Scan for the cell matching the given text and deliver its (X, Y) coordinate at center. 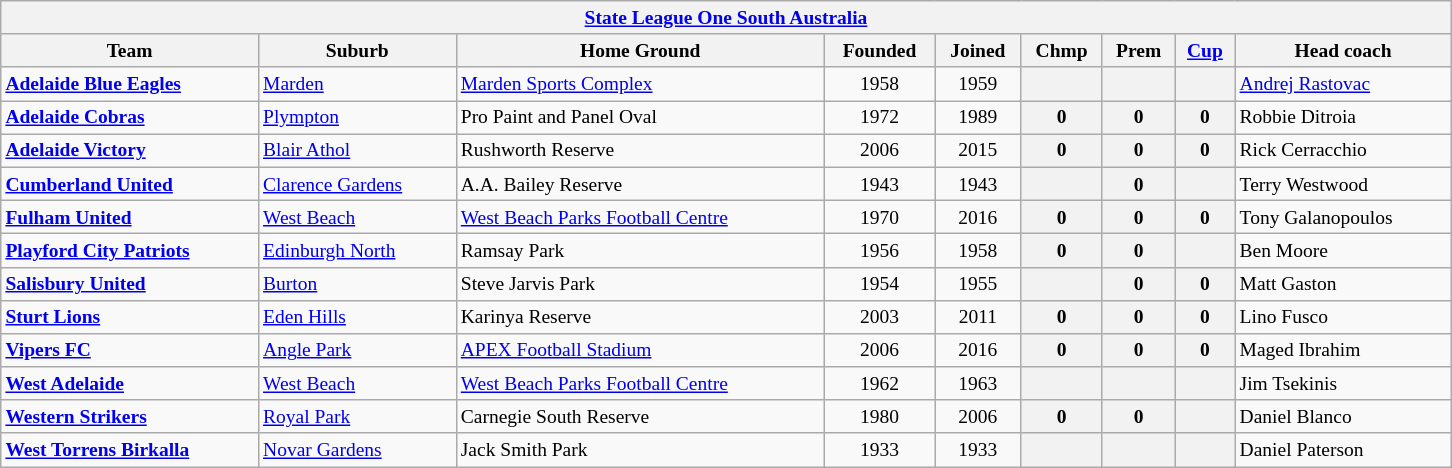
Marden (357, 84)
Eden Hills (357, 316)
Pro Paint and Panel Oval (640, 118)
Playford City Patriots (130, 250)
Matt Gaston (1343, 284)
Blair Athol (357, 150)
Team (130, 50)
West Adelaide (130, 384)
1980 (880, 416)
Adelaide Blue Eagles (130, 84)
Rushworth Reserve (640, 150)
West Torrens Birkalla (130, 450)
Karinya Reserve (640, 316)
Cumberland United (130, 184)
Plympton (357, 118)
Chmp (1062, 50)
Daniel Paterson (1343, 450)
Prem (1138, 50)
Carnegie South Reserve (640, 416)
Founded (880, 50)
Ramsay Park (640, 250)
2003 (880, 316)
Novar Gardens (357, 450)
1963 (978, 384)
Andrej Rastovac (1343, 84)
Tony Galanopoulos (1343, 216)
Marden Sports Complex (640, 84)
Daniel Blanco (1343, 416)
APEX Football Stadium (640, 350)
Cup (1205, 50)
A.A. Bailey Reserve (640, 184)
1970 (880, 216)
Salisbury United (130, 284)
Burton (357, 284)
Lino Fusco (1343, 316)
Western Strikers (130, 416)
Joined (978, 50)
Maged Ibrahim (1343, 350)
1955 (978, 284)
Jack Smith Park (640, 450)
Rick Cerracchio (1343, 150)
Jim Tsekinis (1343, 384)
State League One South Australia (726, 18)
Royal Park (357, 416)
2011 (978, 316)
Head coach (1343, 50)
Vipers FC (130, 350)
Steve Jarvis Park (640, 284)
Adelaide Victory (130, 150)
1956 (880, 250)
Angle Park (357, 350)
Home Ground (640, 50)
2015 (978, 150)
Ben Moore (1343, 250)
Terry Westwood (1343, 184)
Edinburgh North (357, 250)
1959 (978, 84)
Fulham United (130, 216)
Adelaide Cobras (130, 118)
Suburb (357, 50)
1972 (880, 118)
Sturt Lions (130, 316)
Robbie Ditroia (1343, 118)
1954 (880, 284)
1962 (880, 384)
1989 (978, 118)
Clarence Gardens (357, 184)
